Identify which cell holds the provided text, then report its (x, y) central coordinate. 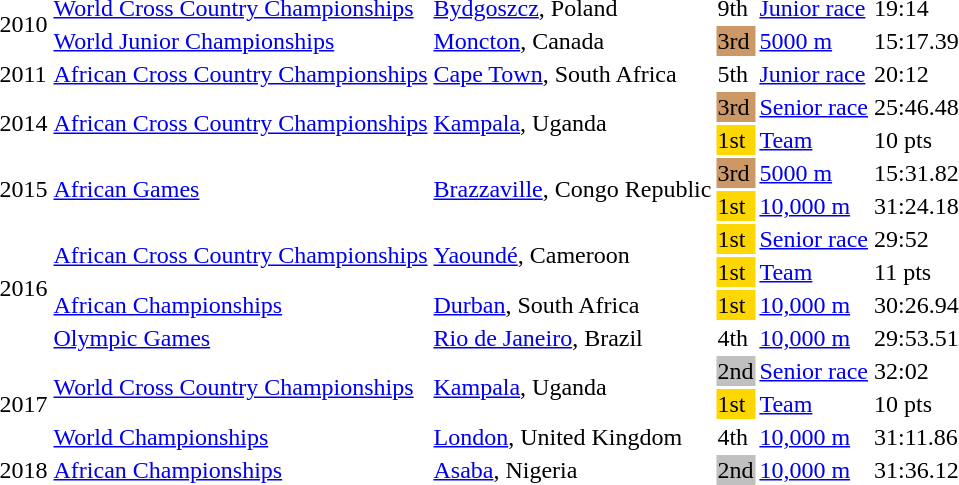
Yaoundé, Cameroon (572, 256)
Olympic Games (240, 338)
Asaba, Nigeria (572, 470)
Rio de Janeiro, Brazil (572, 338)
Brazzaville, Congo Republic (572, 190)
World Championships (240, 437)
Durban, South Africa (572, 305)
World Junior Championships (240, 41)
Cape Town, South Africa (572, 74)
World Cross Country Championships (240, 388)
Moncton, Canada (572, 41)
5th (736, 74)
Junior race (814, 74)
African Games (240, 190)
London, United Kingdom (572, 437)
